Extract the (x, y) coordinate from the center of the cell holding the provided text.  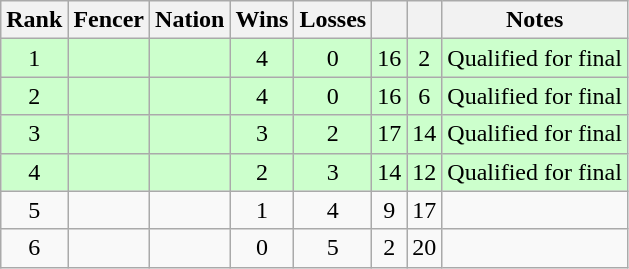
Notes (535, 20)
Losses (333, 20)
9 (390, 210)
Nation (190, 20)
Fencer (109, 20)
Wins (262, 20)
20 (424, 248)
12 (424, 172)
Rank (34, 20)
